For the text-containing cell, return its midpoint in [X, Y] coordinate format. 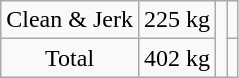
225 kg [176, 20]
Total [70, 58]
402 kg [176, 58]
Clean & Jerk [70, 20]
